Return the [x, y] coordinate for the center point of the cell that contains the specified text.  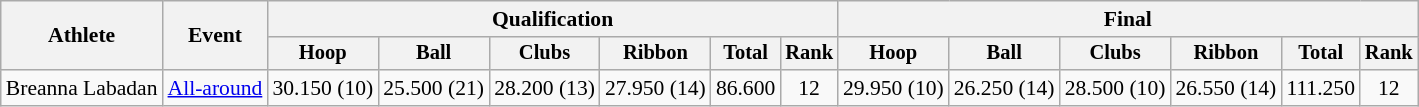
29.950 (10) [894, 88]
26.550 (14) [1226, 88]
28.500 (10) [1116, 88]
28.200 (13) [544, 88]
27.950 (14) [656, 88]
111.250 [1320, 88]
Event [216, 36]
30.150 (10) [322, 88]
Athlete [82, 36]
All-around [216, 88]
25.500 (21) [434, 88]
26.250 (14) [1004, 88]
86.600 [746, 88]
Qualification [552, 19]
Final [1128, 19]
Breanna Labadan [82, 88]
